Extract the [x, y] coordinate from the center of the cell holding the provided text.  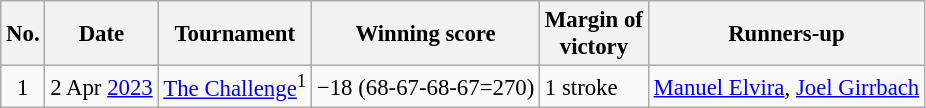
Tournament [235, 34]
−18 (68-67-68-67=270) [426, 87]
1 stroke [594, 87]
Runners-up [786, 34]
Margin ofvictory [594, 34]
The Challenge1 [235, 87]
2 Apr 2023 [102, 87]
Date [102, 34]
No. [23, 34]
Winning score [426, 34]
Manuel Elvira, Joel Girrbach [786, 87]
1 [23, 87]
